Capture the cell that displays the provided text and extract its (X, Y) central coordinate. 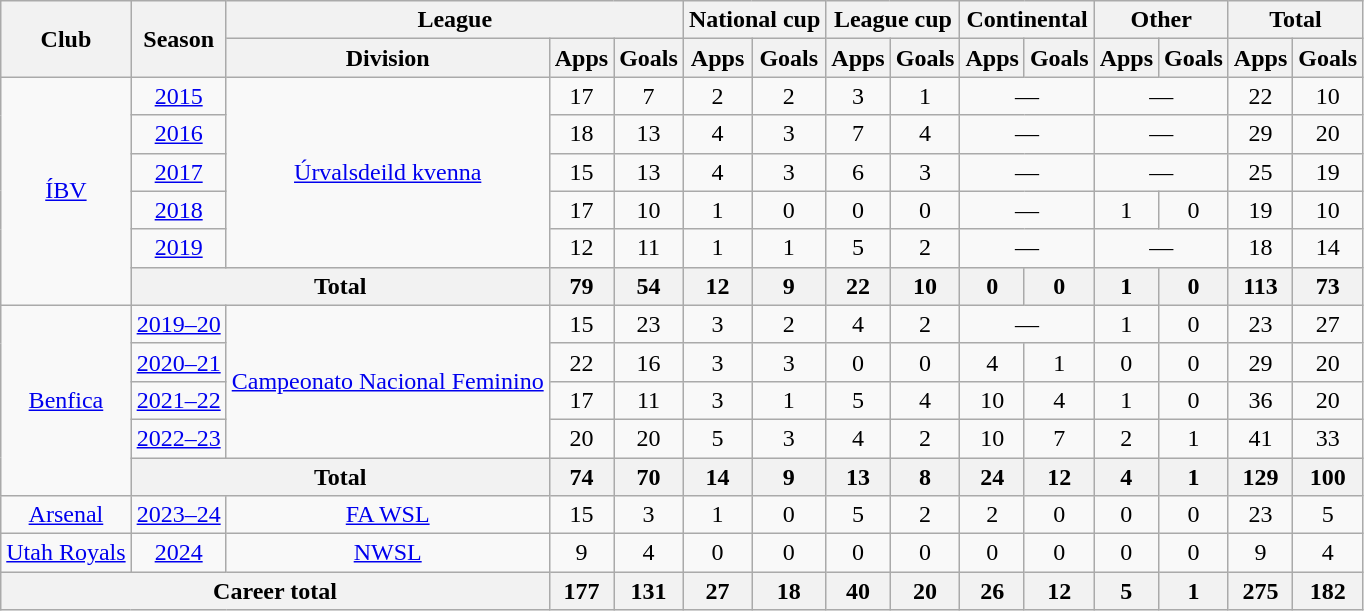
Continental (1027, 20)
FA WSL (388, 515)
36 (1260, 400)
275 (1260, 591)
40 (858, 591)
177 (581, 591)
2021–22 (178, 400)
26 (992, 591)
6 (858, 172)
League cup (893, 20)
2020–21 (178, 362)
Arsenal (66, 515)
182 (1328, 591)
Career total (275, 591)
National cup (754, 20)
Benfica (66, 400)
ÍBV (66, 191)
2017 (178, 172)
League (454, 20)
33 (1328, 438)
2023–24 (178, 515)
54 (649, 286)
2022–23 (178, 438)
113 (1260, 286)
2019–20 (178, 324)
Utah Royals (66, 553)
2019 (178, 248)
Division (388, 58)
Úrvalsdeild kvenna (388, 172)
2024 (178, 553)
Campeonato Nacional Feminino (388, 381)
Season (178, 39)
129 (1260, 477)
25 (1260, 172)
131 (649, 591)
2015 (178, 96)
16 (649, 362)
Other (1161, 20)
2018 (178, 210)
24 (992, 477)
8 (925, 477)
70 (649, 477)
74 (581, 477)
79 (581, 286)
Club (66, 39)
100 (1328, 477)
73 (1328, 286)
2016 (178, 134)
NWSL (388, 553)
41 (1260, 438)
